Return the [X, Y] coordinate for the center point of the cell that contains the specified text.  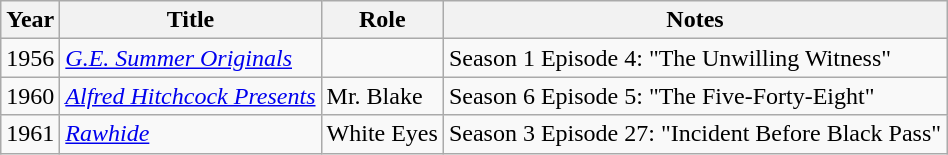
Mr. Blake [382, 96]
1960 [30, 96]
Role [382, 20]
Title [190, 20]
Season 3 Episode 27: "Incident Before Black Pass" [694, 134]
G.E. Summer Originals [190, 58]
Notes [694, 20]
Season 1 Episode 4: "The Unwilling Witness" [694, 58]
Season 6 Episode 5: "The Five-Forty-Eight" [694, 96]
1956 [30, 58]
1961 [30, 134]
Alfred Hitchcock Presents [190, 96]
Rawhide [190, 134]
White Eyes [382, 134]
Year [30, 20]
